Extract the (x, y) coordinate from the center of the cell holding the provided text.  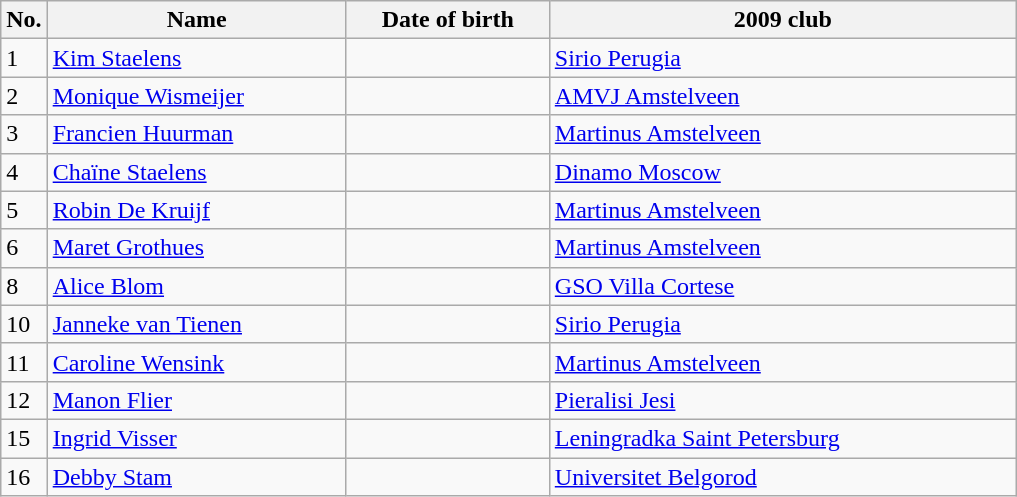
Kim Staelens (196, 58)
15 (24, 438)
10 (24, 324)
5 (24, 210)
12 (24, 400)
3 (24, 134)
Chaïne Staelens (196, 172)
Universitet Belgorod (782, 477)
Janneke van Tienen (196, 324)
Date of birth (448, 20)
11 (24, 362)
Francien Huurman (196, 134)
8 (24, 286)
Alice Blom (196, 286)
AMVJ Amstelveen (782, 96)
Name (196, 20)
Ingrid Visser (196, 438)
6 (24, 248)
4 (24, 172)
Manon Flier (196, 400)
Dinamo Moscow (782, 172)
Maret Grothues (196, 248)
GSO Villa Cortese (782, 286)
Monique Wismeijer (196, 96)
Robin De Kruijf (196, 210)
Debby Stam (196, 477)
No. (24, 20)
Caroline Wensink (196, 362)
1 (24, 58)
Pieralisi Jesi (782, 400)
2009 club (782, 20)
16 (24, 477)
2 (24, 96)
Leningradka Saint Petersburg (782, 438)
